Pinpoint the cell where the given text exists, returning its (X, Y) midpoint coordinate. 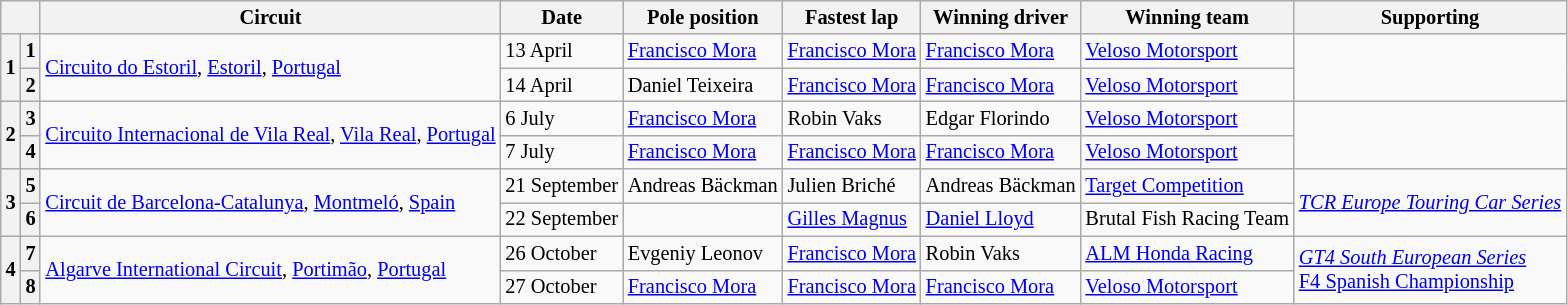
8 (31, 287)
27 October (562, 287)
6 (31, 219)
Circuito do Estoril, Estoril, Portugal (270, 68)
Evgeniy Leonov (703, 253)
Winning team (1186, 17)
Pole position (703, 17)
Circuito Internacional de Vila Real, Vila Real, Portugal (270, 134)
Circuit de Barcelona-Catalunya, Montmeló, Spain (270, 202)
22 September (562, 219)
Brutal Fish Racing Team (1186, 219)
Winning driver (1001, 17)
Daniel Teixeira (703, 85)
Supporting (1430, 17)
26 October (562, 253)
7 July (562, 152)
GT4 South European Series F4 Spanish Championship (1430, 270)
Gilles Magnus (852, 219)
Date (562, 17)
Julien Briché (852, 186)
TCR Europe Touring Car Series (1430, 202)
7 (31, 253)
5 (31, 186)
6 July (562, 118)
Circuit (270, 17)
21 September (562, 186)
13 April (562, 51)
Target Competition (1186, 186)
ALM Honda Racing (1186, 253)
Algarve International Circuit, Portimão, Portugal (270, 270)
Edgar Florindo (1001, 118)
Fastest lap (852, 17)
14 April (562, 85)
Daniel Lloyd (1001, 219)
